Scan for the cell matching the given text and deliver its [x, y] coordinate at center. 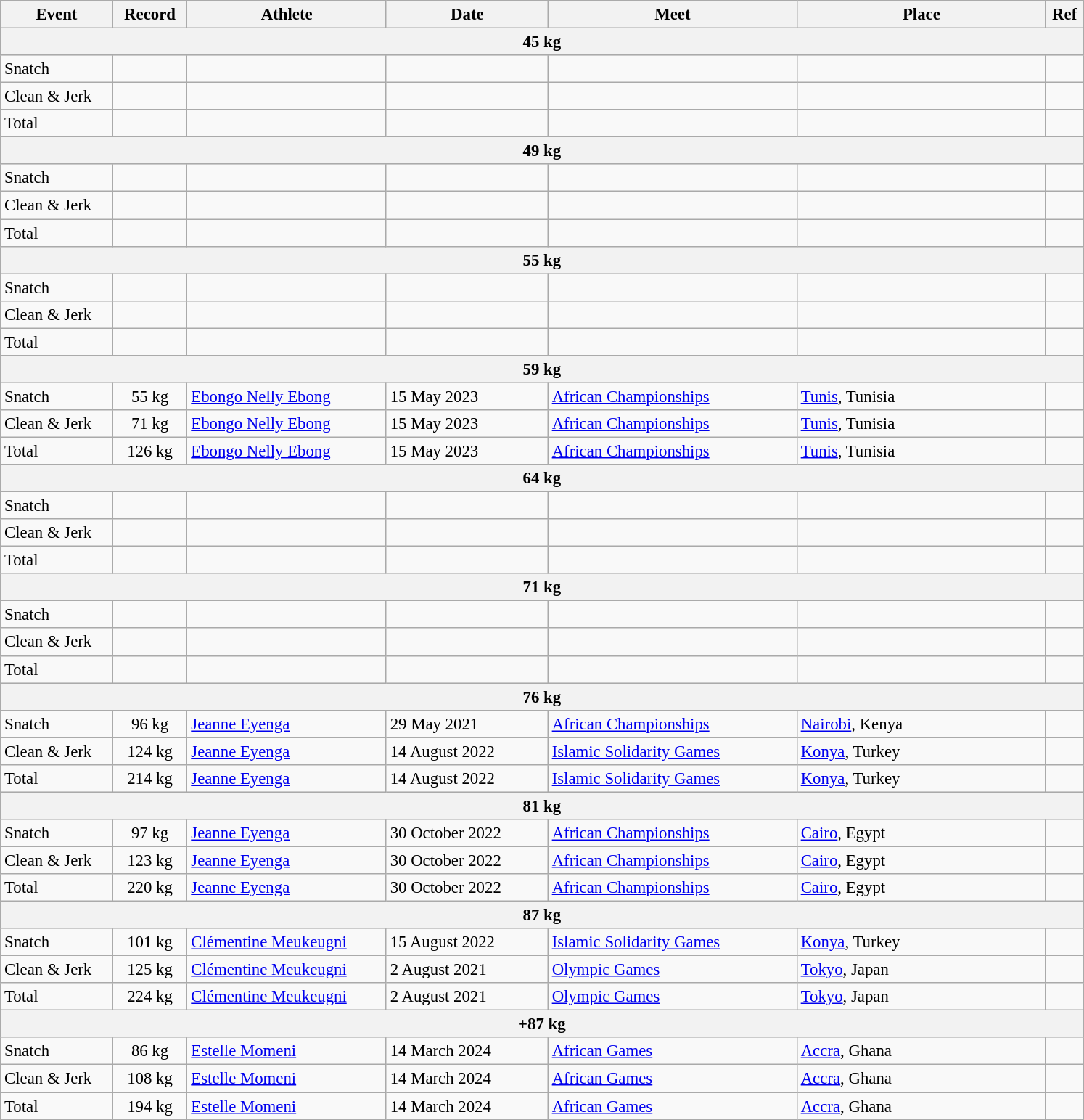
Nairobi, Kenya [921, 724]
108 kg [149, 1079]
59 kg [542, 369]
15 August 2022 [467, 942]
224 kg [149, 997]
Place [921, 15]
Record [149, 15]
220 kg [149, 888]
97 kg [149, 833]
81 kg [542, 806]
96 kg [149, 724]
Date [467, 15]
86 kg [149, 1052]
49 kg [542, 151]
Ref [1064, 15]
45 kg [542, 42]
87 kg [542, 915]
101 kg [149, 942]
126 kg [149, 451]
29 May 2021 [467, 724]
123 kg [149, 860]
124 kg [149, 751]
194 kg [149, 1106]
76 kg [542, 697]
+87 kg [542, 1024]
Athlete [287, 15]
Meet [672, 15]
Event [57, 15]
64 kg [542, 478]
214 kg [149, 779]
125 kg [149, 970]
